Detect which cell encompasses the target text, then output its [x, y] center coordinate. 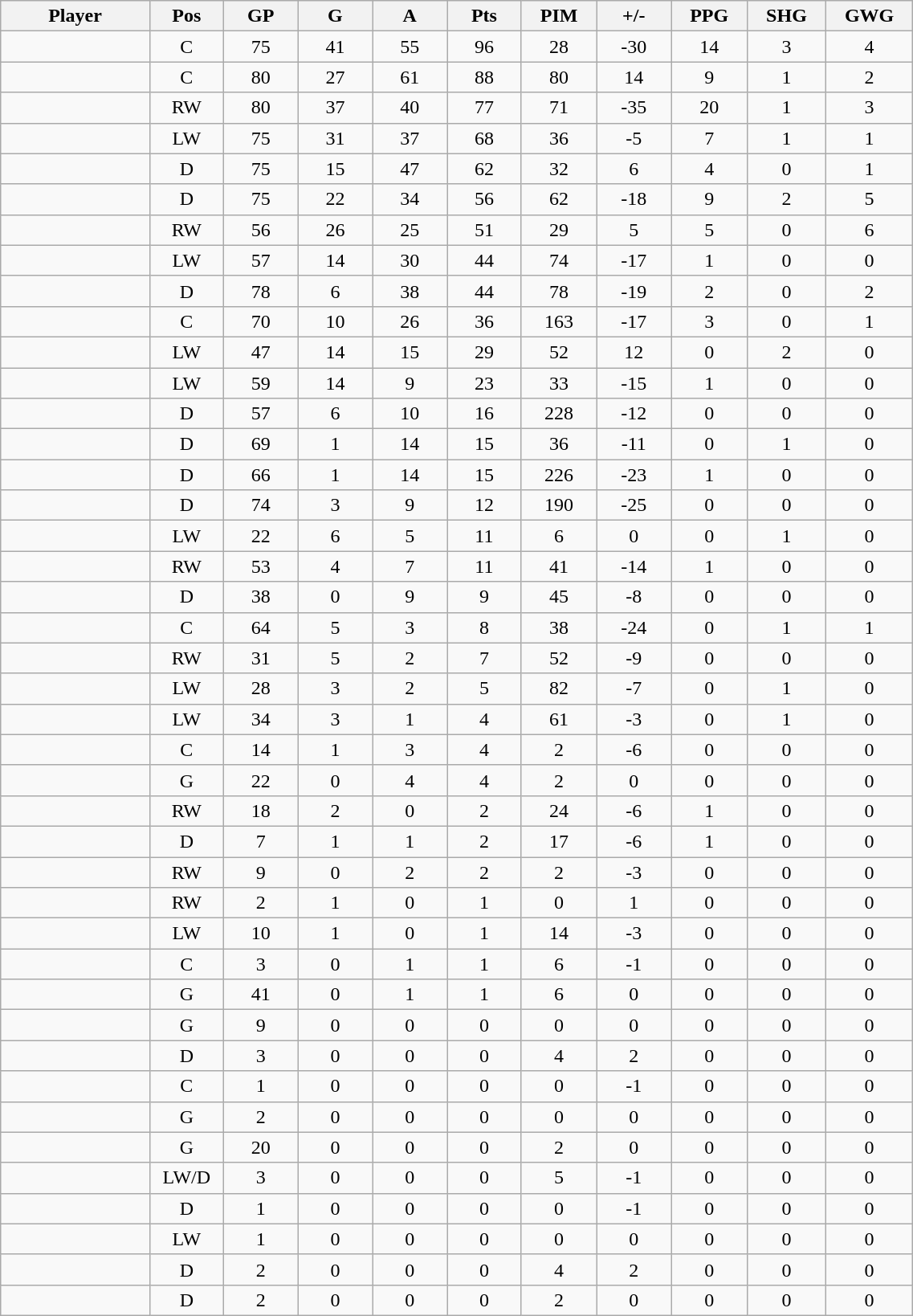
Pts [485, 16]
16 [485, 414]
-8 [634, 597]
SHG [787, 16]
45 [559, 597]
-15 [634, 383]
66 [260, 475]
68 [485, 138]
PPG [710, 16]
-14 [634, 566]
64 [260, 627]
A [410, 16]
-9 [634, 658]
77 [485, 108]
69 [260, 444]
96 [485, 47]
70 [260, 321]
Pos [186, 16]
8 [485, 627]
+/- [634, 16]
-19 [634, 291]
-11 [634, 444]
30 [410, 260]
-18 [634, 199]
-12 [634, 414]
32 [559, 169]
23 [485, 383]
-7 [634, 689]
-35 [634, 108]
-25 [634, 505]
Player [75, 16]
226 [559, 475]
24 [559, 811]
51 [485, 230]
18 [260, 811]
17 [559, 841]
71 [559, 108]
-24 [634, 627]
82 [559, 689]
-5 [634, 138]
27 [336, 77]
190 [559, 505]
PIM [559, 16]
53 [260, 566]
55 [410, 47]
163 [559, 321]
228 [559, 414]
40 [410, 108]
25 [410, 230]
LW/D [186, 1178]
33 [559, 383]
GP [260, 16]
88 [485, 77]
-23 [634, 475]
59 [260, 383]
GWG [869, 16]
-30 [634, 47]
